Determine the (X, Y) coordinate at the center of the cell enclosing the given text.  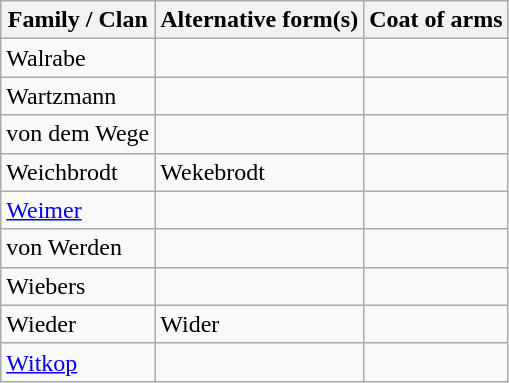
Coat of arms (436, 20)
Family / Clan (78, 20)
Wieder (78, 324)
Weichbrodt (78, 172)
Alternative form(s) (260, 20)
Wider (260, 324)
von Werden (78, 248)
Walrabe (78, 58)
Witkop (78, 362)
Wekebrodt (260, 172)
Wiebers (78, 286)
Weimer (78, 210)
Wartzmann (78, 96)
von dem Wege (78, 134)
